Pinpoint the cell where the given text exists, returning its [X, Y] midpoint coordinate. 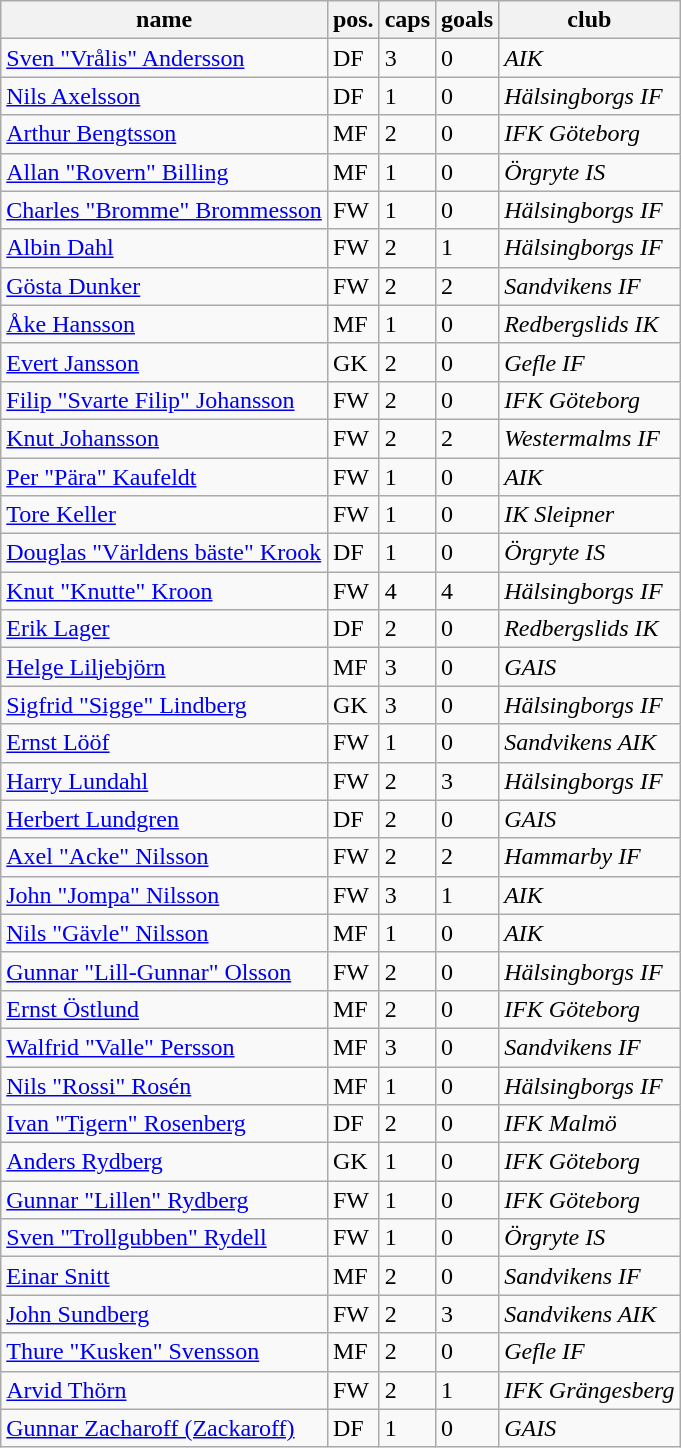
Harry Lundahl [164, 781]
Ernst Östlund [164, 1009]
name [164, 20]
pos. [353, 20]
Helge Liljebjörn [164, 667]
caps [407, 20]
IFK Malmö [590, 1124]
Westermalms IF [590, 438]
Allan "Rovern" Billing [164, 172]
Thure "Kusken" Svensson [164, 1352]
Axel "Acke" Nilsson [164, 857]
Albin Dahl [164, 248]
John Sundberg [164, 1314]
IFK Grängesberg [590, 1390]
Knut Johansson [164, 438]
Arthur Bengtsson [164, 134]
Ivan "Tigern" Rosenberg [164, 1124]
John "Jompa" Nilsson [164, 895]
Nils Axelsson [164, 96]
Gunnar Zacharoff (Zackaroff) [164, 1428]
Anders Rydberg [164, 1162]
Ernst Lööf [164, 743]
Herbert Lundgren [164, 819]
Arvid Thörn [164, 1390]
Nils "Rossi" Rosén [164, 1085]
Tore Keller [164, 515]
Sven "Vrålis" Andersson [164, 58]
Charles "Bromme" Brommesson [164, 210]
Hammarby IF [590, 857]
Douglas "Världens bäste" Krook [164, 553]
Gösta Dunker [164, 286]
goals [468, 20]
Sigfrid "Sigge" Lindberg [164, 705]
Einar Snitt [164, 1276]
club [590, 20]
Filip "Svarte Filip" Johansson [164, 400]
Sven "Trollgubben" Rydell [164, 1238]
Åke Hansson [164, 324]
Gunnar "Lill-Gunnar" Olsson [164, 971]
Walfrid "Valle" Persson [164, 1047]
Nils "Gävle" Nilsson [164, 933]
Per "Pära" Kaufeldt [164, 477]
Evert Jansson [164, 362]
Knut "Knutte" Kroon [164, 591]
Gunnar "Lillen" Rydberg [164, 1200]
Erik Lager [164, 629]
IK Sleipner [590, 515]
